Search for the cell housing the specified text and yield its [x, y] center coordinate. 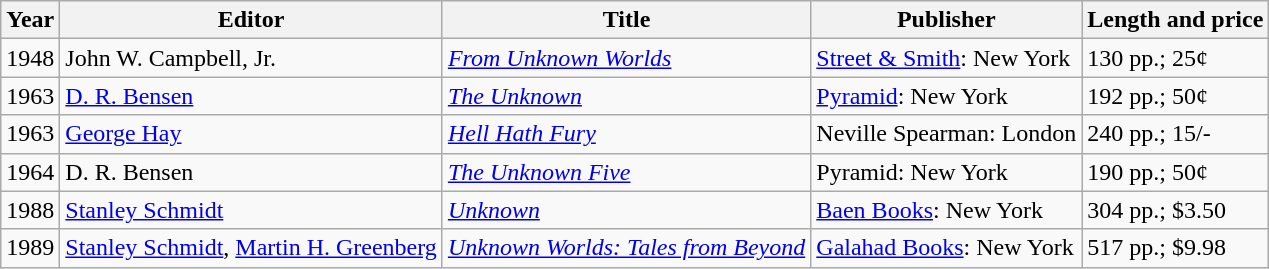
240 pp.; 15/- [1176, 134]
192 pp.; 50¢ [1176, 96]
George Hay [252, 134]
The Unknown Five [626, 172]
304 pp.; $3.50 [1176, 210]
From Unknown Worlds [626, 58]
130 pp.; 25¢ [1176, 58]
Publisher [946, 20]
Baen Books: New York [946, 210]
Stanley Schmidt, Martin H. Greenberg [252, 248]
1948 [30, 58]
Unknown [626, 210]
517 pp.; $9.98 [1176, 248]
1964 [30, 172]
Editor [252, 20]
The Unknown [626, 96]
Hell Hath Fury [626, 134]
John W. Campbell, Jr. [252, 58]
Unknown Worlds: Tales from Beyond [626, 248]
1989 [30, 248]
190 pp.; 50¢ [1176, 172]
Neville Spearman: London [946, 134]
Street & Smith: New York [946, 58]
1988 [30, 210]
Stanley Schmidt [252, 210]
Year [30, 20]
Length and price [1176, 20]
Galahad Books: New York [946, 248]
Title [626, 20]
